From the cell containing the given text, extract its center point as [X, Y] coordinate. 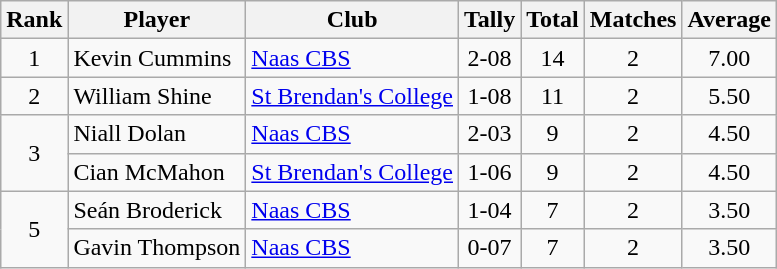
1 [34, 58]
Rank [34, 20]
Player [157, 20]
Club [352, 20]
Gavin Thompson [157, 248]
1-08 [490, 96]
William Shine [157, 96]
Niall Dolan [157, 134]
0-07 [490, 248]
14 [553, 58]
Total [553, 20]
Matches [633, 20]
11 [553, 96]
Kevin Cummins [157, 58]
Cian McMahon [157, 172]
5 [34, 229]
2-08 [490, 58]
Average [730, 20]
7.00 [730, 58]
Seán Broderick [157, 210]
Tally [490, 20]
1-04 [490, 210]
2-03 [490, 134]
1-06 [490, 172]
3 [34, 153]
5.50 [730, 96]
